Identify which cell holds the provided text, then report its [x, y] central coordinate. 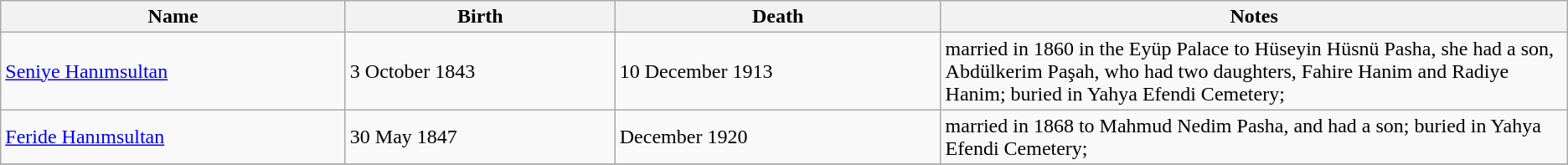
Notes [1254, 17]
December 1920 [777, 137]
Feride Hanımsultan [173, 137]
Name [173, 17]
30 May 1847 [480, 137]
3 October 1843 [480, 71]
Seniye Hanımsultan [173, 71]
Death [777, 17]
10 December 1913 [777, 71]
Birth [480, 17]
married in 1868 to Mahmud Nedim Pasha, and had a son; buried in Yahya Efendi Cemetery; [1254, 137]
